From the cell containing the given text, extract its center point as [X, Y] coordinate. 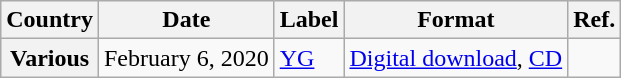
February 6, 2020 [186, 58]
Various [50, 58]
Date [186, 20]
Format [456, 20]
Digital download, CD [456, 58]
YG [309, 58]
Country [50, 20]
Ref. [594, 20]
Label [309, 20]
